Provide the [X, Y] coordinate of the cell's center where the given text is located.  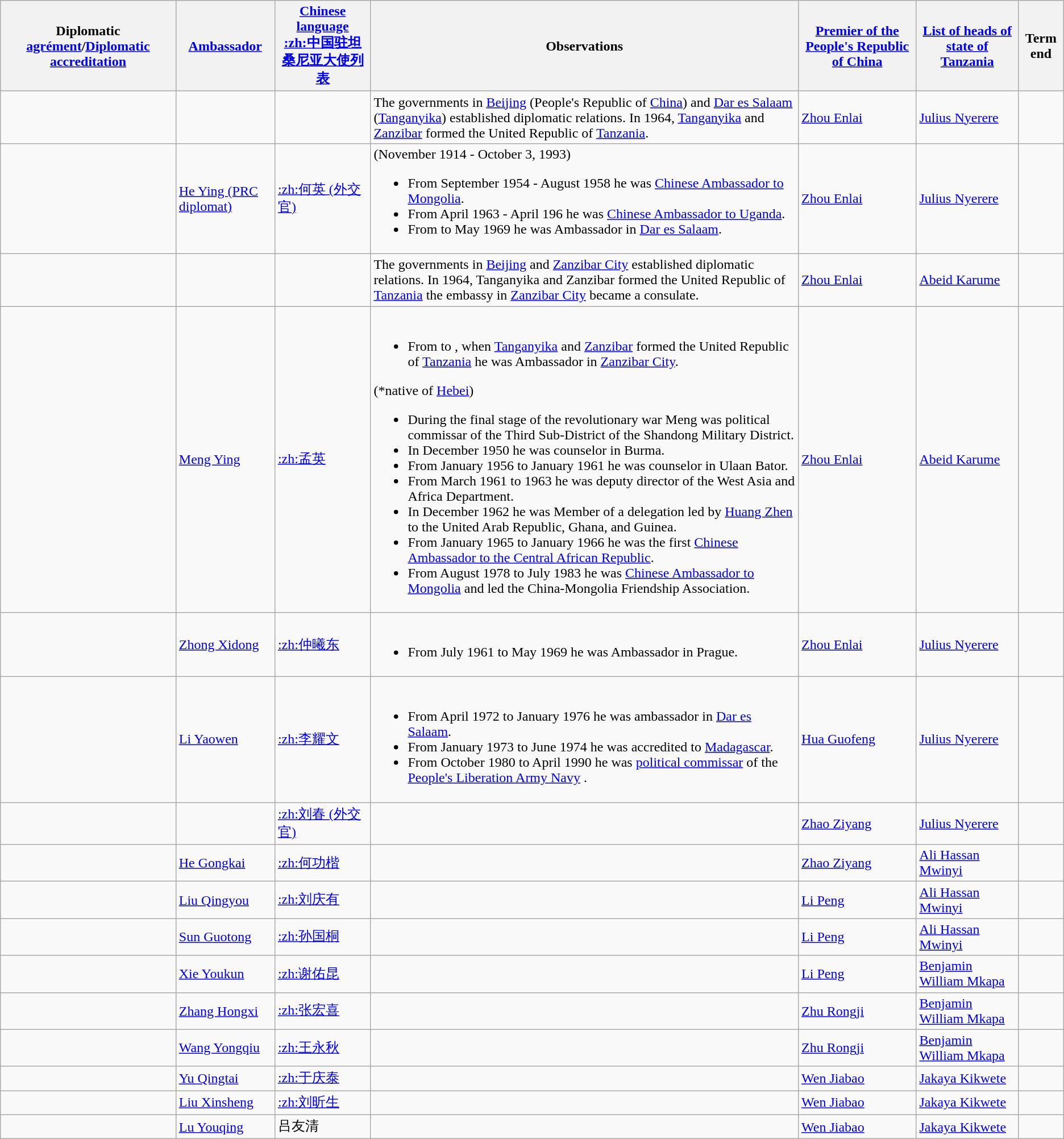
:zh:刘春 (外交官) [323, 824]
Hua Guofeng [857, 740]
From July 1961 to May 1969 he was Ambassador in Prague. [584, 645]
Meng Ying [225, 459]
:zh:王永秋 [323, 1048]
Liu Xinsheng [225, 1103]
:zh:孙国桐 [323, 937]
Lu Youqing [225, 1126]
Diplomatic agrément/Diplomatic accreditation [89, 46]
He Ying (PRC diplomat) [225, 198]
Liu Qingyou [225, 900]
:zh:李耀文 [323, 740]
Wang Yongqiu [225, 1048]
:zh:何功楷 [323, 863]
Ambassador [225, 46]
List of heads of state of Tanzania [967, 46]
Li Yaowen [225, 740]
:zh:张宏喜 [323, 1011]
Yu Qingtai [225, 1079]
:zh:仲曦东 [323, 645]
吕友清 [323, 1126]
He Gongkai [225, 863]
Zhong Xidong [225, 645]
Term end [1041, 46]
Premier of the People's Republic of China [857, 46]
:zh:于庆泰 [323, 1079]
Chinese language:zh:中国驻坦桑尼亚大使列表 [323, 46]
:zh:刘庆有 [323, 900]
Observations [584, 46]
:zh:何英 (外交官) [323, 198]
:zh:谢佑昆 [323, 974]
:zh:刘昕生 [323, 1103]
Sun Guotong [225, 937]
:zh:孟英 [323, 459]
Xie Youkun [225, 974]
Zhang Hongxi [225, 1011]
